Pinpoint the cell where the given text exists, returning its (x, y) midpoint coordinate. 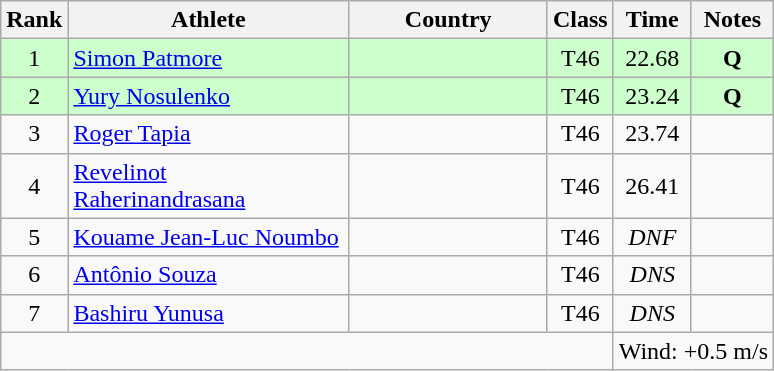
Time (652, 20)
Revelinot Raherinandrasana (208, 186)
Rank (34, 20)
23.24 (652, 96)
Athlete (208, 20)
7 (34, 313)
Yury Nosulenko (208, 96)
2 (34, 96)
Class (580, 20)
1 (34, 58)
26.41 (652, 186)
6 (34, 275)
Simon Patmore (208, 58)
Antônio Souza (208, 275)
Notes (732, 20)
Country (448, 20)
22.68 (652, 58)
Wind: +0.5 m/s (693, 351)
4 (34, 186)
5 (34, 237)
DNF (652, 237)
Bashiru Yunusa (208, 313)
3 (34, 134)
Roger Tapia (208, 134)
23.74 (652, 134)
Kouame Jean-Luc Noumbo (208, 237)
